Capture the cell that displays the provided text and extract its [x, y] central coordinate. 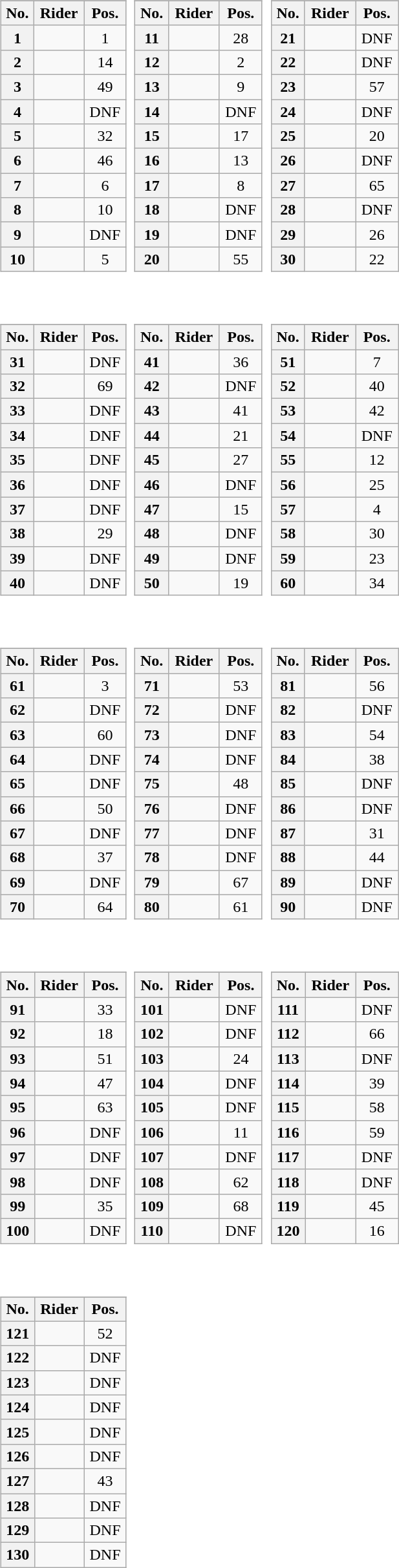
127 [17, 1481]
114 [288, 1083]
92 [17, 1034]
116 [288, 1132]
No. Rider Pos. 71 53 72 DNF 73 DNF 74 DNF 75 48 76 DNF 77 DNF 78 DNF 79 67 80 61 [200, 775]
90 [288, 907]
130 [17, 1555]
93 [17, 1059]
83 [288, 735]
110 [153, 1231]
128 [17, 1505]
115 [288, 1108]
94 [17, 1083]
108 [153, 1181]
124 [17, 1407]
102 [153, 1034]
119 [288, 1206]
123 [17, 1383]
73 [152, 735]
121 [17, 1333]
87 [288, 833]
No. Rider Pos. 101 DNF 102 DNF 103 24 104 DNF 105 DNF 106 11 107 DNF 108 62 109 68 110 DNF [200, 1099]
129 [17, 1531]
89 [288, 882]
113 [288, 1059]
104 [153, 1083]
101 [153, 1010]
106 [153, 1132]
75 [152, 784]
72 [152, 710]
98 [17, 1181]
76 [152, 809]
85 [288, 784]
96 [17, 1132]
71 [152, 686]
107 [153, 1157]
91 [17, 1010]
84 [288, 759]
109 [153, 1206]
126 [17, 1456]
74 [152, 759]
99 [17, 1206]
103 [153, 1059]
78 [152, 858]
88 [288, 858]
77 [152, 833]
70 [17, 907]
118 [288, 1181]
86 [288, 809]
112 [288, 1034]
117 [288, 1157]
125 [17, 1432]
111 [288, 1010]
122 [17, 1358]
95 [17, 1108]
82 [288, 710]
80 [152, 907]
No. Rider Pos. 41 36 42 DNF 43 41 44 21 45 27 46 DNF 47 15 48 DNF 49 DNF 50 19 [200, 451]
97 [17, 1157]
79 [152, 882]
105 [153, 1108]
120 [288, 1231]
100 [17, 1231]
81 [288, 686]
